Provide the (x, y) coordinate of the cell's center where the given text is located.  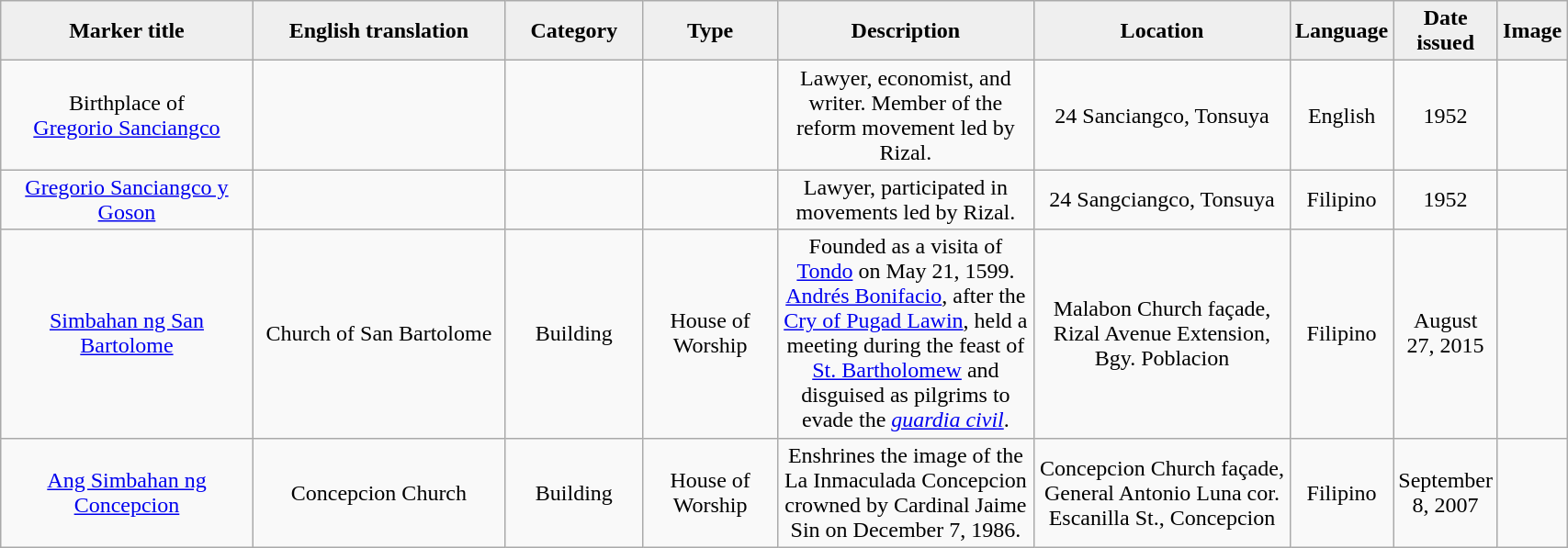
Lawyer, participated in movements led by Rizal. (906, 200)
English translation (378, 31)
Enshrines the image of the La Inmaculada Concepcion crowned by Cardinal Jaime Sin on December 7, 1986. (906, 492)
Malabon Church façade, Rizal Avenue Extension, Bgy. Poblacion (1163, 334)
Gregorio Sanciangco y Goson (127, 200)
Marker title (127, 31)
Image (1532, 31)
Date issued (1446, 31)
Ang Simbahan ng Concepcion (127, 492)
Language (1341, 31)
Simbahan ng San Bartolome (127, 334)
Category (574, 31)
September 8, 2007 (1446, 492)
Birthplace of Gregorio Sanciangco (127, 116)
English (1341, 116)
24 Sanciangco, Tonsuya (1163, 116)
Description (906, 31)
August 27, 2015 (1446, 334)
Type (710, 31)
24 Sangciangco, Tonsuya (1163, 200)
Concepcion Church façade, General Antonio Luna cor. Escanilla St., Concepcion (1163, 492)
Church of San Bartolome (378, 334)
Concepcion Church (378, 492)
Location (1163, 31)
Lawyer, economist, and writer. Member of the reform movement led by Rizal. (906, 116)
